Output the [X, Y] coordinate of the center of the cell containing the given text.  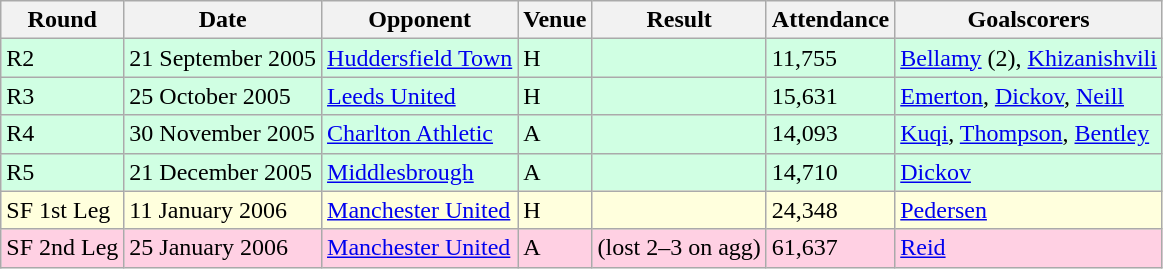
Pedersen [1029, 210]
SF 1st Leg [62, 210]
Dickov [1029, 172]
14,093 [830, 134]
61,637 [830, 248]
24,348 [830, 210]
11,755 [830, 58]
Date [223, 20]
Charlton Athletic [420, 134]
Huddersfield Town [420, 58]
21 September 2005 [223, 58]
25 January 2006 [223, 248]
Reid [1029, 248]
Leeds United [420, 96]
11 January 2006 [223, 210]
30 November 2005 [223, 134]
Goalscorers [1029, 20]
R5 [62, 172]
Round [62, 20]
15,631 [830, 96]
Middlesbrough [420, 172]
Opponent [420, 20]
Result [679, 20]
14,710 [830, 172]
Bellamy (2), Khizanishvili [1029, 58]
Attendance [830, 20]
25 October 2005 [223, 96]
Emerton, Dickov, Neill [1029, 96]
R4 [62, 134]
R3 [62, 96]
(lost 2–3 on agg) [679, 248]
Kuqi, Thompson, Bentley [1029, 134]
Venue [555, 20]
R2 [62, 58]
SF 2nd Leg [62, 248]
21 December 2005 [223, 172]
